Locate the cell with the specified text and output its [X, Y] center coordinate. 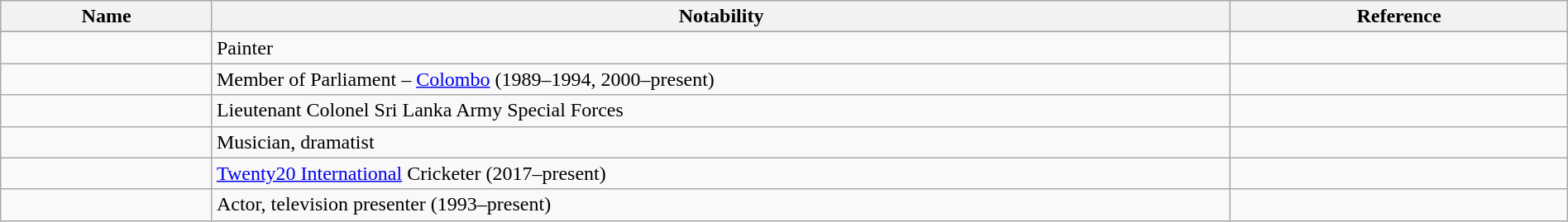
Name [107, 17]
Twenty20 International Cricketer (2017–present) [721, 173]
Member of Parliament – Colombo (1989–1994, 2000–present) [721, 79]
Lieutenant Colonel Sri Lanka Army Special Forces [721, 111]
Painter [721, 48]
Actor, television presenter (1993–present) [721, 205]
Musician, dramatist [721, 142]
Reference [1399, 17]
Notability [721, 17]
